Extract the [x, y] coordinate from the center of the cell holding the provided text.  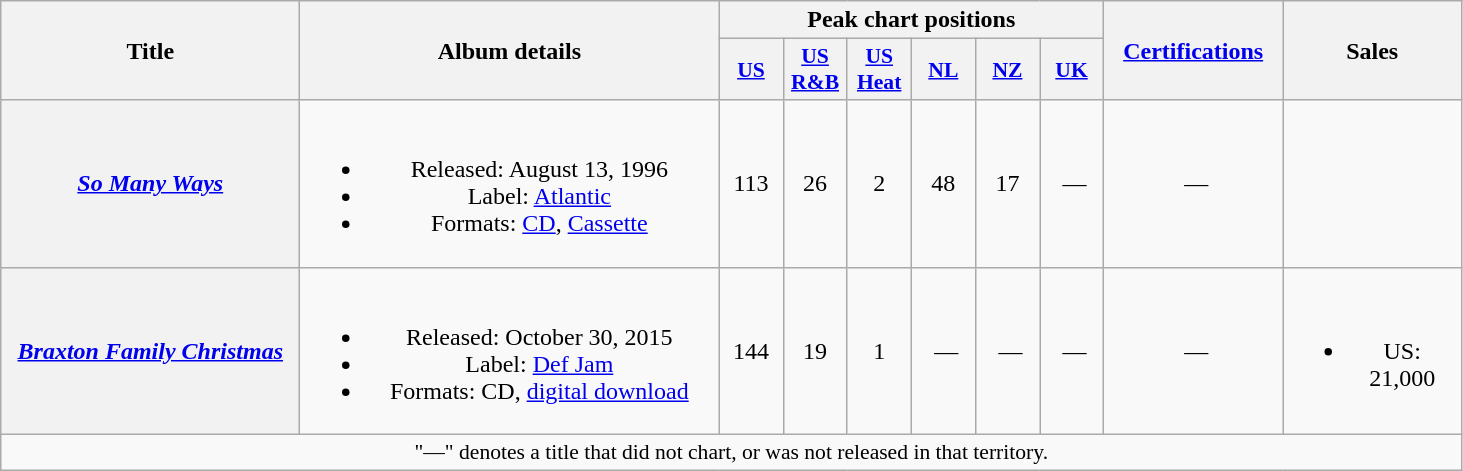
Released: August 13, 1996Label: AtlanticFormats: CD, Cassette [510, 184]
Peak chart positions [912, 20]
Title [150, 50]
Released: October 30, 2015Label: Def JamFormats: CD, digital download [510, 350]
113 [751, 184]
17 [1007, 184]
48 [943, 184]
1 [879, 350]
Braxton Family Christmas [150, 350]
US [751, 70]
NZ [1007, 70]
"—" denotes a title that did not chart, or was not released in that territory. [732, 452]
US Heat [879, 70]
144 [751, 350]
US: 21,000 [1372, 350]
19 [815, 350]
So Many Ways [150, 184]
NL [943, 70]
26 [815, 184]
Album details [510, 50]
US R&B [815, 70]
Certifications [1194, 50]
UK [1072, 70]
2 [879, 184]
Sales [1372, 50]
